Search for the cell housing the specified text and yield its (X, Y) center coordinate. 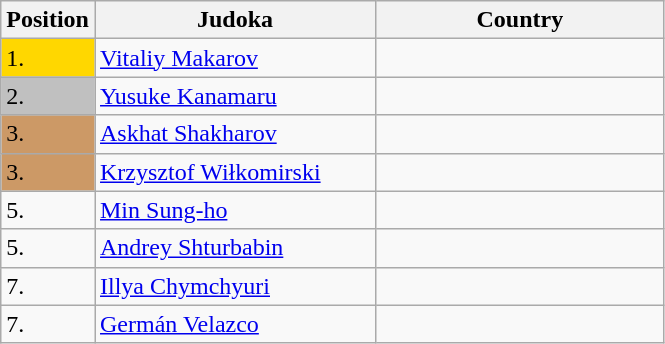
Andrey Shturbabin (234, 248)
Yusuke Kanamaru (234, 96)
Country (520, 20)
1. (48, 58)
Vitaliy Makarov (234, 58)
Askhat Shakharov (234, 134)
Min Sung-ho (234, 210)
2. (48, 96)
Krzysztof Wiłkomirski (234, 172)
Illya Chymchyuri (234, 286)
Judoka (234, 20)
Germán Velazco (234, 324)
Position (48, 20)
